Determine the (x, y) coordinate at the center of the cell enclosing the given text.  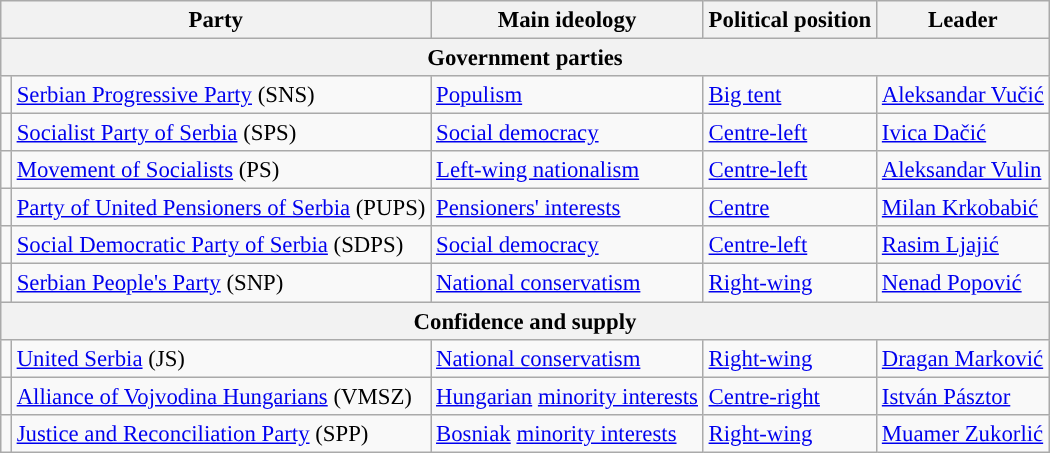
Socialist Party of Serbia (SPS) (220, 133)
Populism (568, 95)
Centre-right (790, 396)
Political position (790, 20)
Ivica Dačić (964, 133)
Nenad Popović (964, 283)
Government parties (525, 58)
Justice and Reconciliation Party (SPP) (220, 433)
Movement of Socialists (PS) (220, 170)
Left-wing nationalism (568, 170)
István Pásztor (964, 396)
Alliance of Vojvodina Hungarians (VMSZ) (220, 396)
Dragan Marković (964, 358)
Muamer Zukorlić (964, 433)
Leader (964, 20)
United Serbia (JS) (220, 358)
Centre (790, 208)
Serbian Progressive Party (SNS) (220, 95)
Big tent (790, 95)
Milan Krkobabić (964, 208)
Rasim Ljajić (964, 245)
Pensioners' interests (568, 208)
Party (216, 20)
Serbian People's Party (SNP) (220, 283)
Confidence and supply (525, 321)
Aleksandar Vulin (964, 170)
Aleksandar Vučić (964, 95)
Bosniak minority interests (568, 433)
Main ideology (568, 20)
Party of United Pensioners of Serbia (PUPS) (220, 208)
Social Democratic Party of Serbia (SDPS) (220, 245)
Hungarian minority interests (568, 396)
